Extract the [x, y] coordinate from the center of the cell holding the provided text.  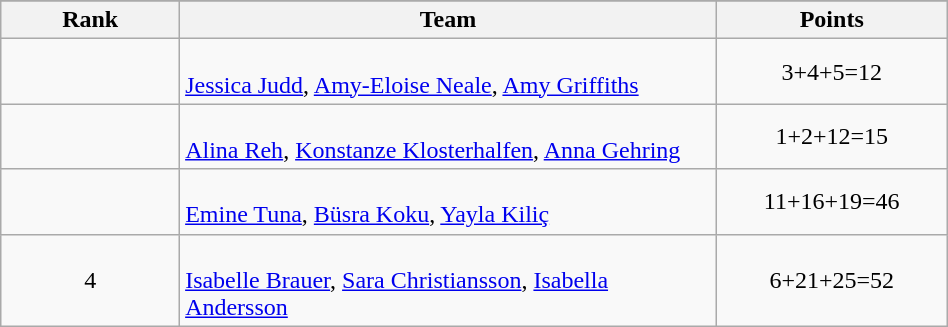
Alina Reh, Konstanze Klosterhalfen, Anna Gehring [448, 136]
11+16+19=46 [832, 202]
Rank [90, 20]
6+21+25=52 [832, 280]
Jessica Judd, Amy-Eloise Neale, Amy Griffiths [448, 72]
Points [832, 20]
Team [448, 20]
4 [90, 280]
3+4+5=12 [832, 72]
1+2+12=15 [832, 136]
Emine Tuna, Büsra Koku, Yayla Kiliç [448, 202]
Isabelle Brauer, Sara Christiansson, Isabella Andersson [448, 280]
